For the text-containing cell, return its midpoint in (x, y) coordinate format. 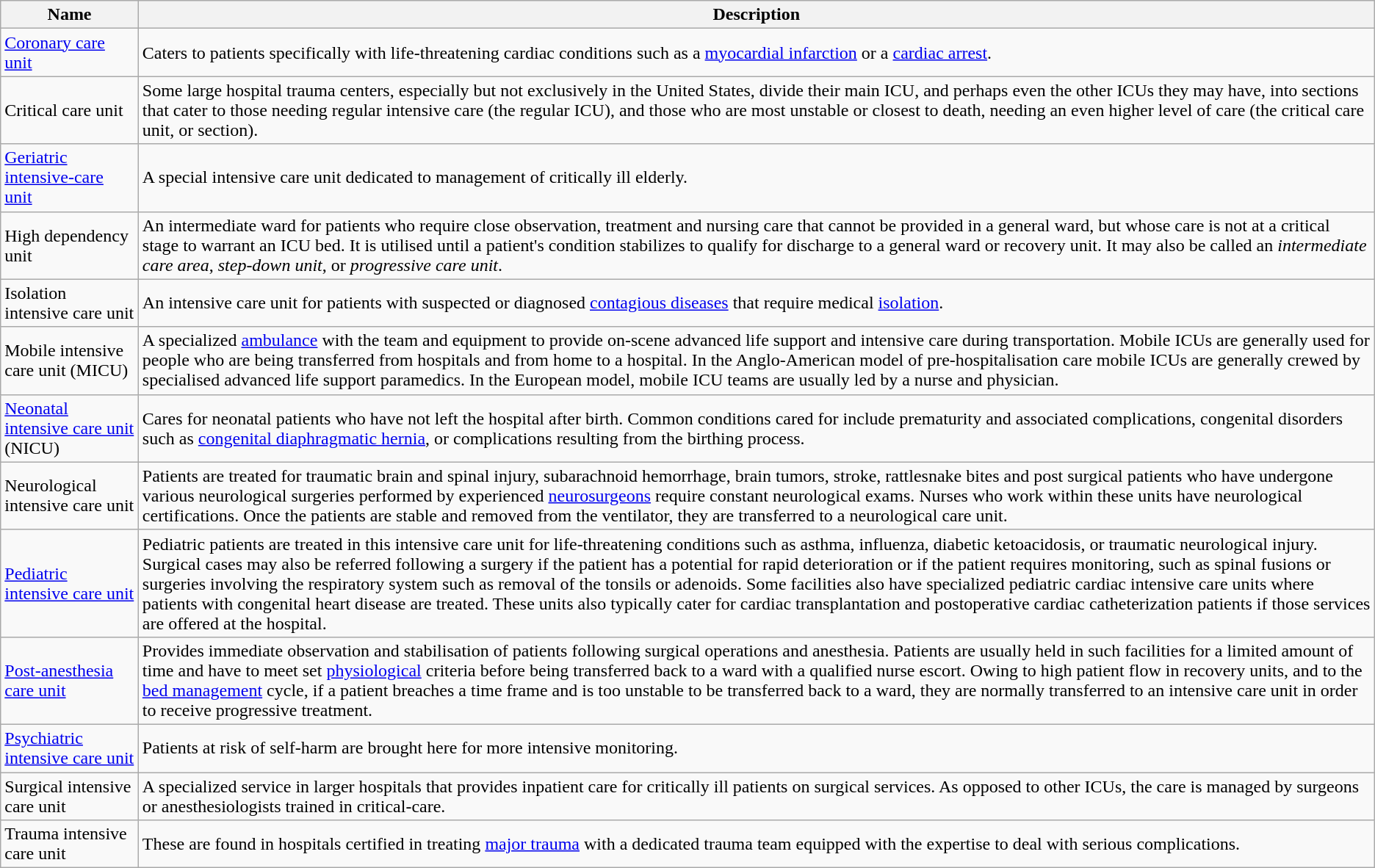
Isolation intensive care unit (70, 303)
An intensive care unit for patients with suspected or diagnosed contagious diseases that require medical isolation. (757, 303)
Caters to patients specifically with life-threatening cardiac conditions such as a myocardial infarction or a cardiac arrest. (757, 53)
Geriatric intensive-care unit (70, 178)
Name (70, 15)
Surgical intensive care unit (70, 796)
Trauma intensive care unit (70, 845)
Patients at risk of self-harm are brought here for more intensive monitoring. (757, 748)
Mobile intensive care unit (MICU) (70, 361)
Pediatric intensive care unit (70, 583)
Critical care unit (70, 110)
Neurological intensive care unit (70, 496)
Psychiatric intensive care unit (70, 748)
A special intensive care unit dedicated to management of critically ill elderly. (757, 178)
Post-anesthesia care unit (70, 680)
Coronary care unit (70, 53)
Description (757, 15)
Neonatal intensive care unit (NICU) (70, 428)
High dependency unit (70, 245)
